Output the (X, Y) coordinate of the center of the cell containing the given text.  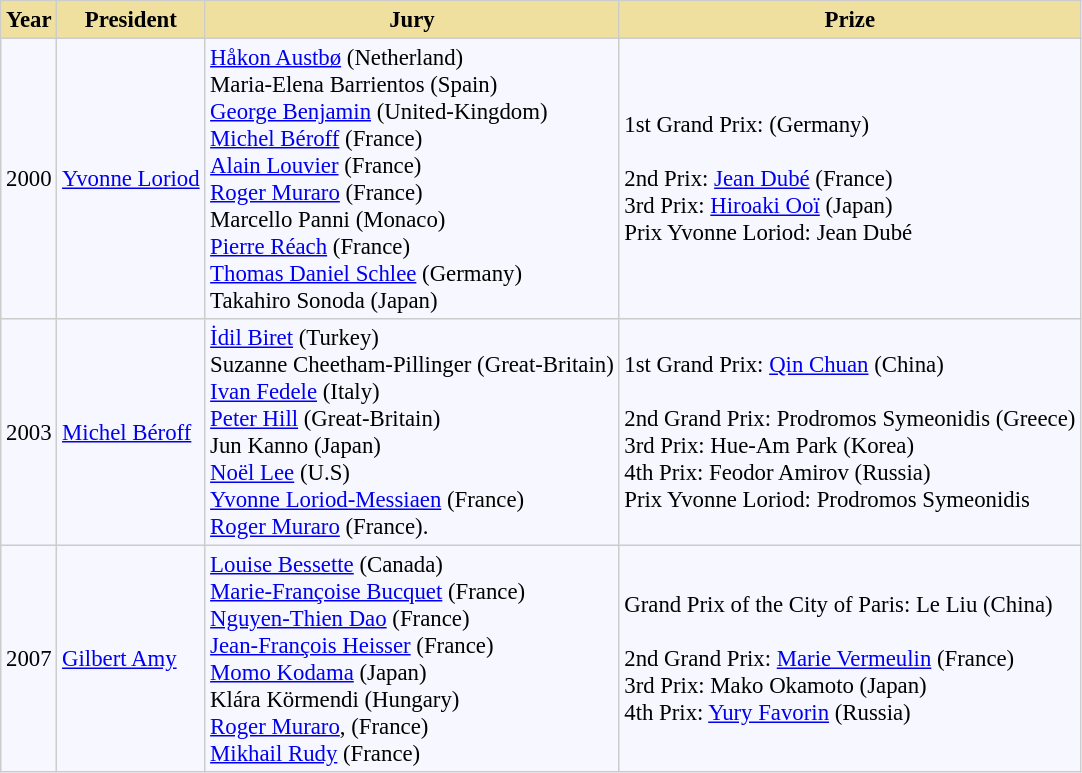
2003 (29, 432)
President (131, 20)
Yvonne Loriod (131, 178)
1st Grand Prix: (Germany) 2nd Prix: Jean Dubé (France) 3rd Prix: Hiroaki Ooï (Japan) Prix Yvonne Loriod: Jean Dubé (850, 178)
2000 (29, 178)
Jury (412, 20)
Gilbert Amy (131, 658)
Prize (850, 20)
2007 (29, 658)
Year (29, 20)
Michel Béroff (131, 432)
